Return the (X, Y) coordinate for the center point of the cell that contains the specified text.  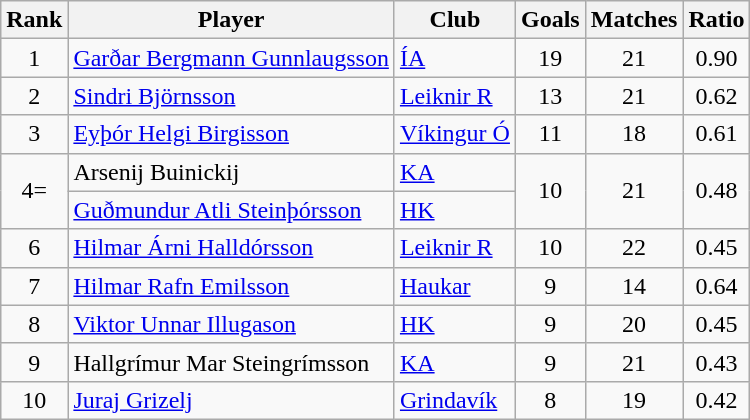
Rank (34, 20)
Grindavík (454, 400)
2 (34, 96)
Hilmar Árni Halldórsson (232, 248)
Club (454, 20)
6 (34, 248)
20 (634, 324)
0.43 (716, 362)
0.48 (716, 191)
14 (634, 286)
Goals (550, 20)
0.90 (716, 58)
Ratio (716, 20)
Arsenij Buinickij (232, 172)
3 (34, 134)
Viktor Unnar Illugason (232, 324)
Hilmar Rafn Emilsson (232, 286)
Eyþór Helgi Birgisson (232, 134)
ÍA (454, 58)
0.64 (716, 286)
Juraj Grizelj (232, 400)
Hallgrímur Mar Steingrímsson (232, 362)
Víkingur Ó (454, 134)
13 (550, 96)
1 (34, 58)
Matches (634, 20)
4= (34, 191)
0.42 (716, 400)
11 (550, 134)
Guðmundur Atli Steinþórsson (232, 210)
Haukar (454, 286)
18 (634, 134)
Player (232, 20)
0.62 (716, 96)
0.61 (716, 134)
Garðar Bergmann Gunnlaugsson (232, 58)
Sindri Björnsson (232, 96)
7 (34, 286)
22 (634, 248)
